Provide the (x, y) coordinate of the cell's center where the given text is located.  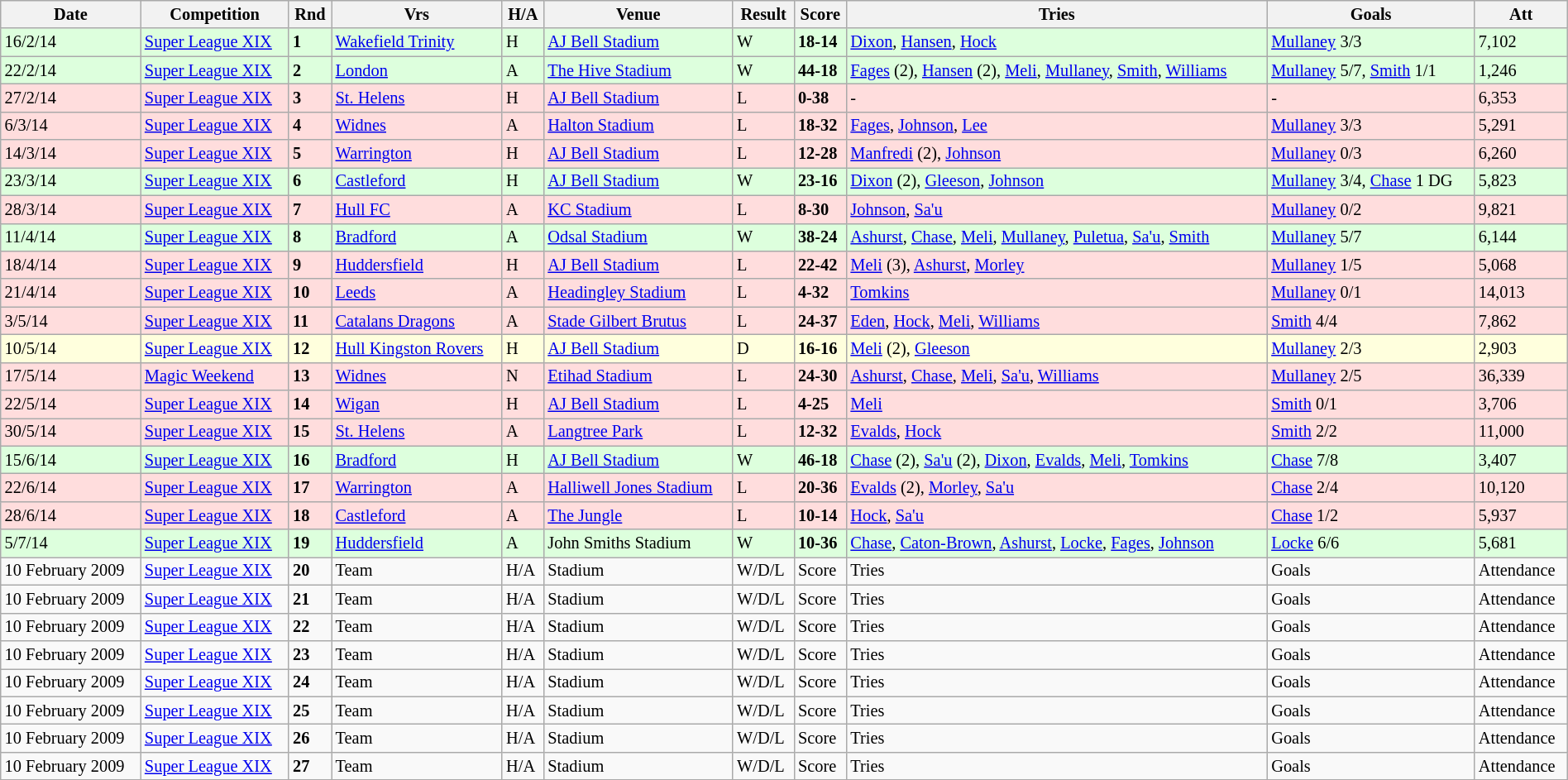
6,260 (1521, 154)
1,246 (1521, 70)
Magic Weekend (215, 376)
Competition (215, 14)
Smith 4/4 (1371, 321)
3 (310, 98)
Tomkins (1057, 293)
Evalds (2), Morley, Sa'u (1057, 487)
Etihad Stadium (638, 376)
18-14 (820, 42)
12-28 (820, 154)
22/6/14 (71, 487)
6/3/14 (71, 126)
23-16 (820, 181)
Result (763, 14)
Hull FC (417, 209)
11,000 (1521, 432)
27 (310, 766)
6 (310, 181)
10/5/14 (71, 348)
17/5/14 (71, 376)
Stade Gilbert Brutus (638, 321)
17 (310, 487)
22-42 (820, 265)
Chase 7/8 (1371, 460)
22/2/14 (71, 70)
20 (310, 571)
16 (310, 460)
Johnson, Sa'u (1057, 209)
16/2/14 (71, 42)
24-30 (820, 376)
Smith 2/2 (1371, 432)
Manfredi (2), Johnson (1057, 154)
18 (310, 515)
Locke 6/6 (1371, 543)
23 (310, 654)
20-36 (820, 487)
1 (310, 42)
Fages (2), Hansen (2), Meli, Mullaney, Smith, Williams (1057, 70)
10-14 (820, 515)
21 (310, 599)
Mullaney 0/1 (1371, 293)
28/6/14 (71, 515)
5/7/14 (71, 543)
26 (310, 738)
27/2/14 (71, 98)
23/3/14 (71, 181)
Mullaney 1/5 (1371, 265)
9,821 (1521, 209)
3,706 (1521, 404)
19 (310, 543)
Venue (638, 14)
15/6/14 (71, 460)
Dixon (2), Gleeson, Johnson (1057, 181)
5 (310, 154)
6,144 (1521, 237)
Wigan (417, 404)
16-16 (820, 348)
The Hive Stadium (638, 70)
0-38 (820, 98)
9 (310, 265)
Att (1521, 14)
14,013 (1521, 293)
4 (310, 126)
Mullaney 3/4, Chase 1 DG (1371, 181)
5,291 (1521, 126)
4-25 (820, 404)
Smith 0/1 (1371, 404)
18-32 (820, 126)
Eden, Hock, Meli, Williams (1057, 321)
Mullaney 0/2 (1371, 209)
4-32 (820, 293)
5,823 (1521, 181)
Evalds, Hock (1057, 432)
10,120 (1521, 487)
22/5/14 (71, 404)
Fages, Johnson, Lee (1057, 126)
18/4/14 (71, 265)
14/3/14 (71, 154)
15 (310, 432)
36,339 (1521, 376)
Leeds (417, 293)
Meli (3), Ashurst, Morley (1057, 265)
24-37 (820, 321)
Chase, Caton-Brown, Ashurst, Locke, Fages, Johnson (1057, 543)
John Smiths Stadium (638, 543)
10 (310, 293)
2 (310, 70)
21/4/14 (71, 293)
Rnd (310, 14)
5,068 (1521, 265)
24 (310, 682)
Ashurst, Chase, Meli, Mullaney, Puletua, Sa'u, Smith (1057, 237)
Hock, Sa'u (1057, 515)
14 (310, 404)
N (523, 376)
Wakefield Trinity (417, 42)
Dixon, Hansen, Hock (1057, 42)
10-36 (820, 543)
46-18 (820, 460)
Ashurst, Chase, Meli, Sa'u, Williams (1057, 376)
3/5/14 (71, 321)
12 (310, 348)
38-24 (820, 237)
Chase 1/2 (1371, 515)
11 (310, 321)
12-32 (820, 432)
8-30 (820, 209)
3,407 (1521, 460)
Meli (1057, 404)
30/5/14 (71, 432)
The Jungle (638, 515)
Odsal Stadium (638, 237)
13 (310, 376)
Mullaney 2/3 (1371, 348)
11/4/14 (71, 237)
Catalans Dragons (417, 321)
7,862 (1521, 321)
5,937 (1521, 515)
2,903 (1521, 348)
Mullaney 5/7, Smith 1/1 (1371, 70)
Headingley Stadium (638, 293)
Mullaney 2/5 (1371, 376)
Halliwell Jones Stadium (638, 487)
London (417, 70)
D (763, 348)
8 (310, 237)
KC Stadium (638, 209)
Mullaney 5/7 (1371, 237)
44-18 (820, 70)
Chase (2), Sa'u (2), Dixon, Evalds, Meli, Tomkins (1057, 460)
Meli (2), Gleeson (1057, 348)
22 (310, 627)
Mullaney 0/3 (1371, 154)
Vrs (417, 14)
Hull Kingston Rovers (417, 348)
Halton Stadium (638, 126)
Date (71, 14)
7 (310, 209)
25 (310, 711)
7,102 (1521, 42)
5,681 (1521, 543)
Chase 2/4 (1371, 487)
28/3/14 (71, 209)
6,353 (1521, 98)
Langtree Park (638, 432)
